Pinpoint the cell where the given text exists, returning its (X, Y) midpoint coordinate. 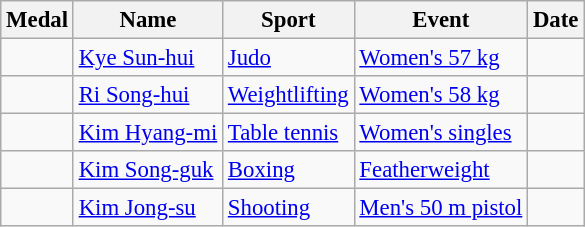
Medal (38, 20)
Kim Hyang-mi (148, 133)
Judo (289, 58)
Women's singles (441, 133)
Event (441, 20)
Name (148, 20)
Table tennis (289, 133)
Kim Jong-su (148, 208)
Men's 50 m pistol (441, 208)
Women's 57 kg (441, 58)
Date (556, 20)
Shooting (289, 208)
Ri Song-hui (148, 95)
Women's 58 kg (441, 95)
Kim Song-guk (148, 170)
Weightlifting (289, 95)
Kye Sun-hui (148, 58)
Featherweight (441, 170)
Sport (289, 20)
Boxing (289, 170)
